Provide the (X, Y) coordinate of the cell's center where the given text is located.  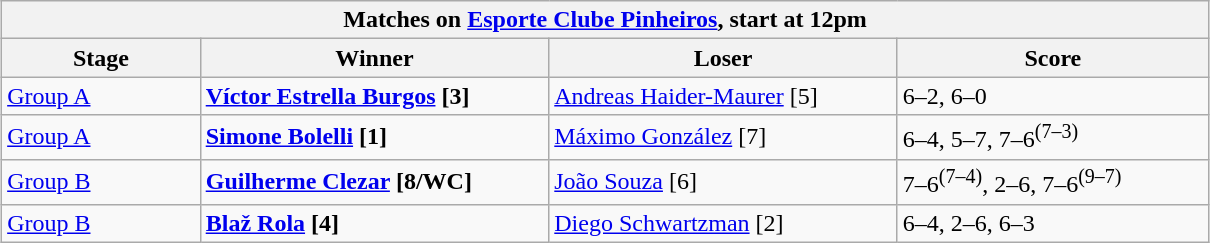
Stage (102, 58)
Loser (724, 58)
Matches on Esporte Clube Pinheiros, start at 12pm (606, 20)
Simone Bolelli [1] (374, 138)
Andreas Haider-Maurer [5] (724, 96)
Winner (374, 58)
6–2, 6–0 (1052, 96)
6–4, 2–6, 6–3 (1052, 223)
Blaž Rola [4] (374, 223)
Víctor Estrella Burgos [3] (374, 96)
Guilherme Clezar [8/WC] (374, 182)
Diego Schwartzman [2] (724, 223)
7–6(7–4), 2–6, 7–6(9–7) (1052, 182)
João Souza [6] (724, 182)
Score (1052, 58)
Máximo González [7] (724, 138)
6–4, 5–7, 7–6(7–3) (1052, 138)
